Output the [x, y] coordinate of the center of the cell containing the given text.  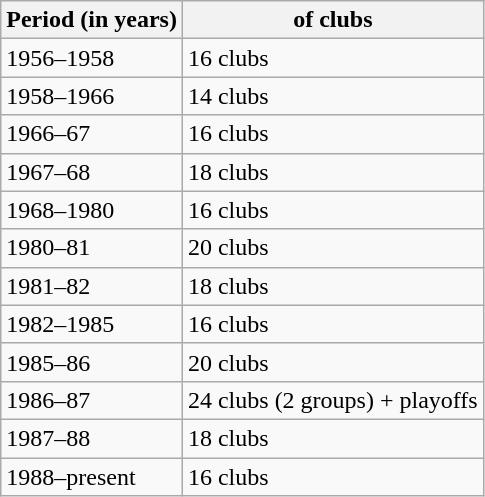
1958–1966 [92, 96]
1985–86 [92, 362]
1967–68 [92, 172]
24 clubs (2 groups) + playoffs [332, 400]
Period (in years) [92, 20]
1956–1958 [92, 58]
14 clubs [332, 96]
1986–87 [92, 400]
1981–82 [92, 286]
1968–1980 [92, 210]
1980–81 [92, 248]
1987–88 [92, 438]
1988–present [92, 477]
1982–1985 [92, 324]
of clubs [332, 20]
1966–67 [92, 134]
